Pinpoint the cell where the given text exists, returning its [X, Y] midpoint coordinate. 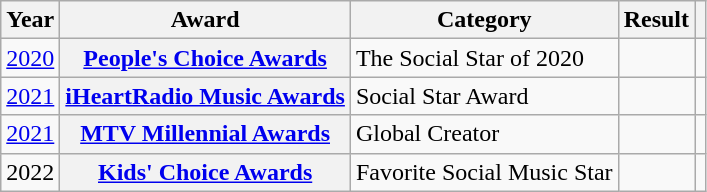
Award [206, 20]
2022 [30, 172]
Year [30, 20]
People's Choice Awards [206, 58]
2020 [30, 58]
Result [656, 20]
The Social Star of 2020 [484, 58]
Favorite Social Music Star [484, 172]
Kids' Choice Awards [206, 172]
Category [484, 20]
iHeartRadio Music Awards [206, 96]
Social Star Award [484, 96]
Global Creator [484, 134]
MTV Millennial Awards [206, 134]
